Capture the cell that displays the provided text and extract its [x, y] central coordinate. 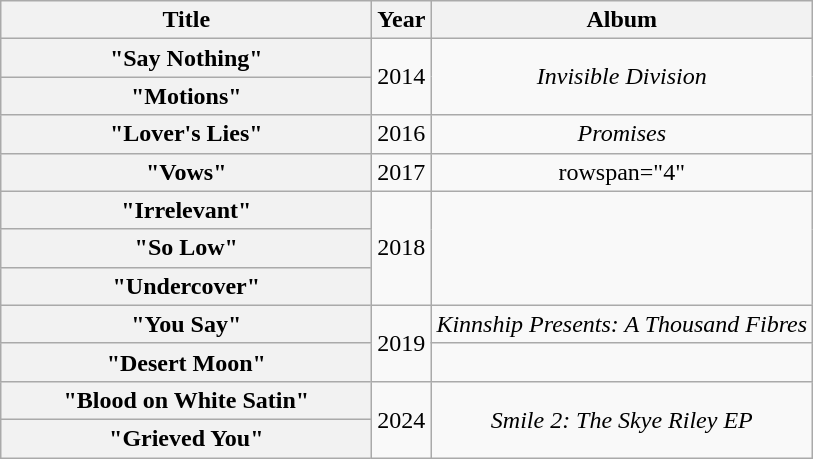
Kinnship Presents: A Thousand Fibres [622, 324]
"Undercover" [186, 286]
"Blood on White Satin" [186, 400]
Invisible Division [622, 77]
2014 [402, 77]
2016 [402, 134]
2018 [402, 248]
2019 [402, 343]
2017 [402, 172]
Promises [622, 134]
"Irrelevant" [186, 210]
"Grieved You" [186, 438]
"Motions" [186, 96]
2024 [402, 419]
"So Low" [186, 248]
"Lover's Lies" [186, 134]
"Desert Moon" [186, 362]
"Say Nothing" [186, 58]
Smile 2: The Skye Riley EP [622, 419]
Year [402, 20]
"You Say" [186, 324]
rowspan="4" [622, 172]
"Vows" [186, 172]
Title [186, 20]
Album [622, 20]
